Find where the given text appears and provide that cell's center as (x, y) coordinate. 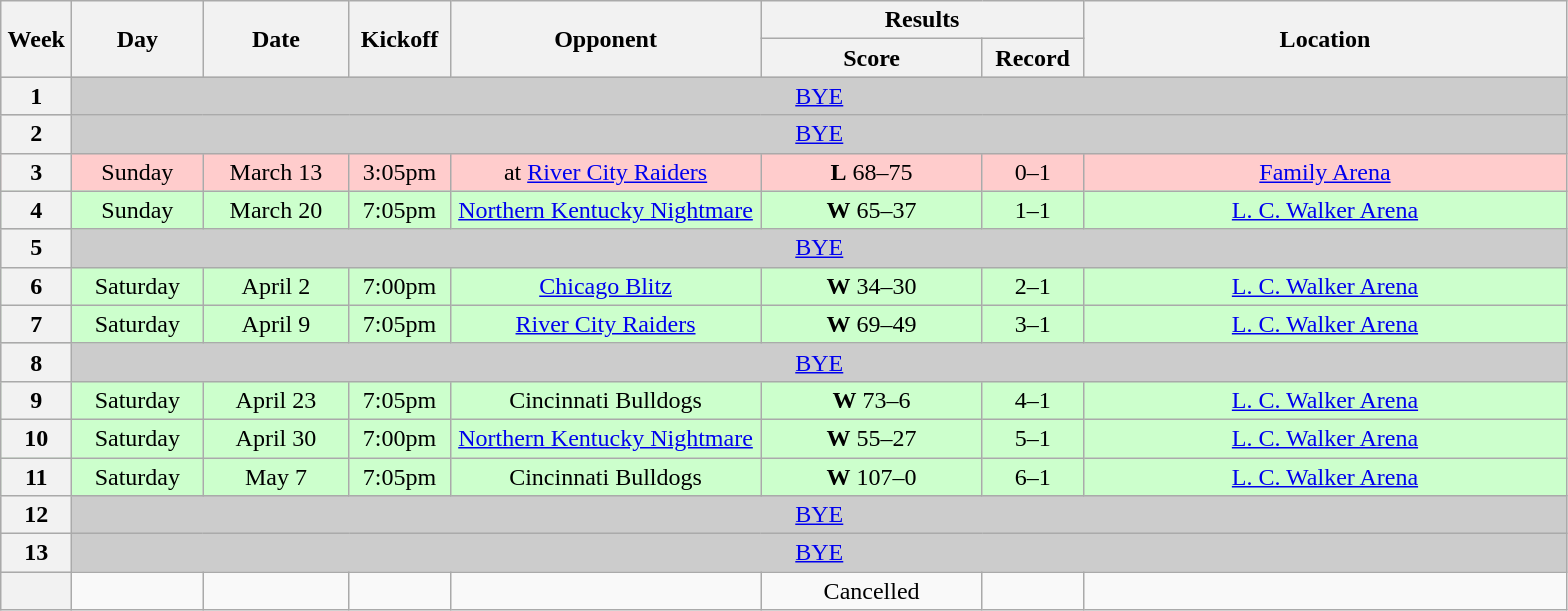
at River City Raiders (606, 172)
March 20 (276, 210)
0–1 (1032, 172)
Record (1032, 58)
Location (1325, 39)
7 (36, 324)
2–1 (1032, 286)
6–1 (1032, 477)
8 (36, 362)
W 34–30 (872, 286)
9 (36, 400)
W 73–6 (872, 400)
3 (36, 172)
4 (36, 210)
Opponent (606, 39)
March 13 (276, 172)
Day (138, 39)
W 107–0 (872, 477)
13 (36, 553)
11 (36, 477)
5 (36, 248)
12 (36, 515)
1–1 (1032, 210)
Cancelled (872, 591)
1 (36, 96)
Kickoff (400, 39)
April 9 (276, 324)
Family Arena (1325, 172)
Score (872, 58)
L 68–75 (872, 172)
W 69–49 (872, 324)
Chicago Blitz (606, 286)
5–1 (1032, 438)
W 65–37 (872, 210)
Week (36, 39)
April 2 (276, 286)
4–1 (1032, 400)
W 55–27 (872, 438)
10 (36, 438)
May 7 (276, 477)
6 (36, 286)
April 30 (276, 438)
3:05pm (400, 172)
3–1 (1032, 324)
2 (36, 134)
Results (922, 20)
Date (276, 39)
River City Raiders (606, 324)
April 23 (276, 400)
